Pinpoint the cell where the given text exists, returning its (X, Y) midpoint coordinate. 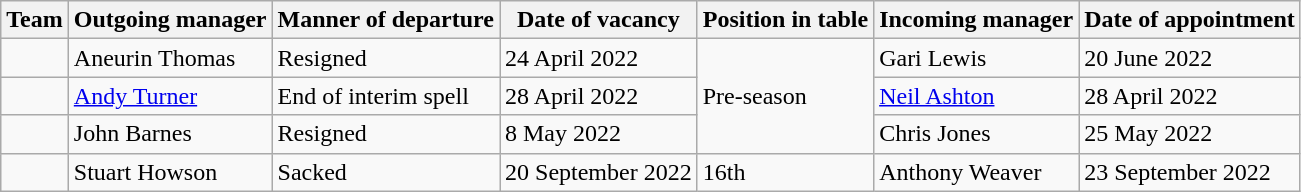
23 September 2022 (1190, 172)
Gari Lewis (976, 58)
Date of vacancy (599, 20)
20 September 2022 (599, 172)
Stuart Howson (170, 172)
John Barnes (170, 134)
25 May 2022 (1190, 134)
16th (785, 172)
End of interim spell (386, 96)
Incoming manager (976, 20)
Manner of departure (386, 20)
Position in table (785, 20)
8 May 2022 (599, 134)
Outgoing manager (170, 20)
Team (35, 20)
20 June 2022 (1190, 58)
Sacked (386, 172)
24 April 2022 (599, 58)
Neil Ashton (976, 96)
Anthony Weaver (976, 172)
Aneurin Thomas (170, 58)
Date of appointment (1190, 20)
Pre-season (785, 96)
Andy Turner (170, 96)
Chris Jones (976, 134)
